Provide the [x, y] coordinate of the cell's center where the given text is located.  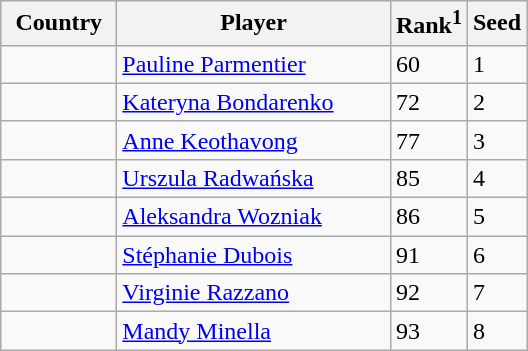
2 [496, 102]
60 [428, 64]
86 [428, 217]
Country [59, 24]
Stéphanie Dubois [254, 255]
6 [496, 255]
3 [496, 140]
Urszula Radwańska [254, 178]
8 [496, 331]
Kateryna Bondarenko [254, 102]
Mandy Minella [254, 331]
Seed [496, 24]
Virginie Razzano [254, 293]
Rank1 [428, 24]
4 [496, 178]
Pauline Parmentier [254, 64]
77 [428, 140]
5 [496, 217]
Aleksandra Wozniak [254, 217]
92 [428, 293]
Player [254, 24]
1 [496, 64]
93 [428, 331]
7 [496, 293]
85 [428, 178]
91 [428, 255]
Anne Keothavong [254, 140]
72 [428, 102]
